Scan for the cell matching the given text and deliver its [X, Y] coordinate at center. 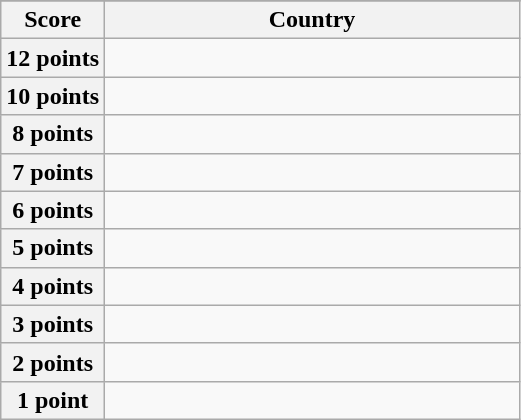
10 points [53, 96]
5 points [53, 248]
12 points [53, 58]
4 points [53, 286]
Score [53, 20]
2 points [53, 362]
1 point [53, 400]
7 points [53, 172]
Country [312, 20]
6 points [53, 210]
8 points [53, 134]
3 points [53, 324]
